Identify which cell holds the provided text, then report its (x, y) central coordinate. 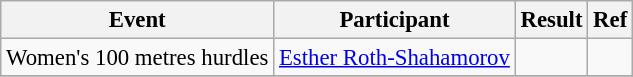
Event (138, 20)
Esther Roth-Shahamorov (395, 58)
Participant (395, 20)
Women's 100 metres hurdles (138, 58)
Ref (610, 20)
Result (552, 20)
